Output the (x, y) coordinate of the center of the cell containing the given text.  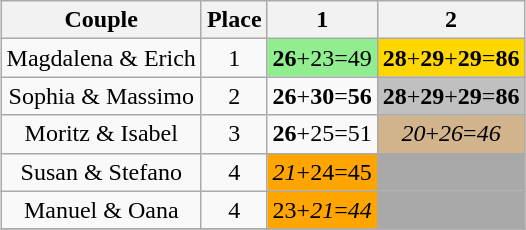
3 (234, 134)
Susan & Stefano (101, 172)
Moritz & Isabel (101, 134)
Manuel & Oana (101, 210)
26+25=51 (322, 134)
21+24=45 (322, 172)
26+30=56 (322, 96)
Couple (101, 20)
23+21=44 (322, 210)
Place (234, 20)
20+26=46 (451, 134)
Magdalena & Erich (101, 58)
26+23=49 (322, 58)
Sophia & Massimo (101, 96)
